Find where the given text appears and provide that cell's center as (x, y) coordinate. 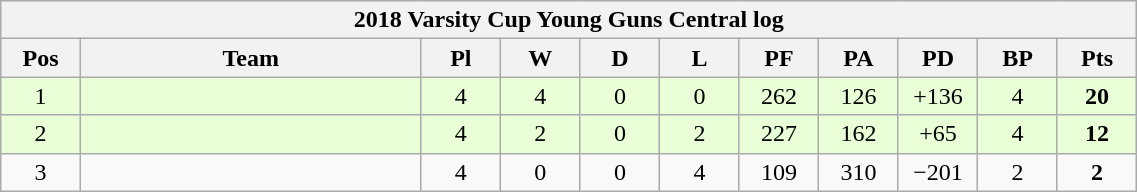
L (700, 58)
Team (250, 58)
−201 (938, 172)
12 (1097, 134)
310 (859, 172)
109 (779, 172)
20 (1097, 96)
Pos (41, 58)
D (620, 58)
126 (859, 96)
262 (779, 96)
+136 (938, 96)
227 (779, 134)
1 (41, 96)
PD (938, 58)
Pts (1097, 58)
W (541, 58)
BP (1018, 58)
2018 Varsity Cup Young Guns Central log (569, 20)
Pl (461, 58)
PF (779, 58)
+65 (938, 134)
PA (859, 58)
162 (859, 134)
3 (41, 172)
